Pinpoint the cell where the given text exists, returning its (x, y) midpoint coordinate. 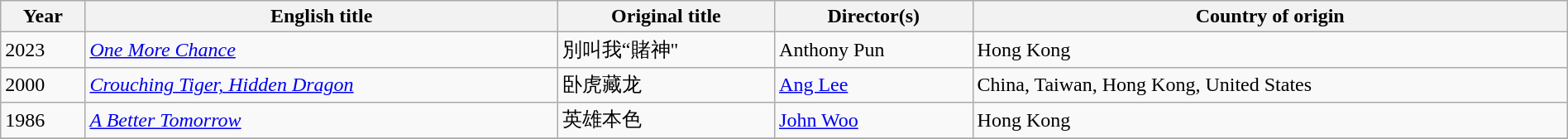
English title (321, 17)
Year (43, 17)
卧虎藏龙 (666, 84)
One More Chance (321, 50)
Country of origin (1270, 17)
別叫我“賭神" (666, 50)
Director(s) (874, 17)
2023 (43, 50)
A Better Tomorrow (321, 121)
Anthony Pun (874, 50)
英雄本色 (666, 121)
1986 (43, 121)
John Woo (874, 121)
Original title (666, 17)
2000 (43, 84)
Crouching Tiger, Hidden Dragon (321, 84)
Ang Lee (874, 84)
China, Taiwan, Hong Kong, United States (1270, 84)
